Search for the cell housing the specified text and yield its (x, y) center coordinate. 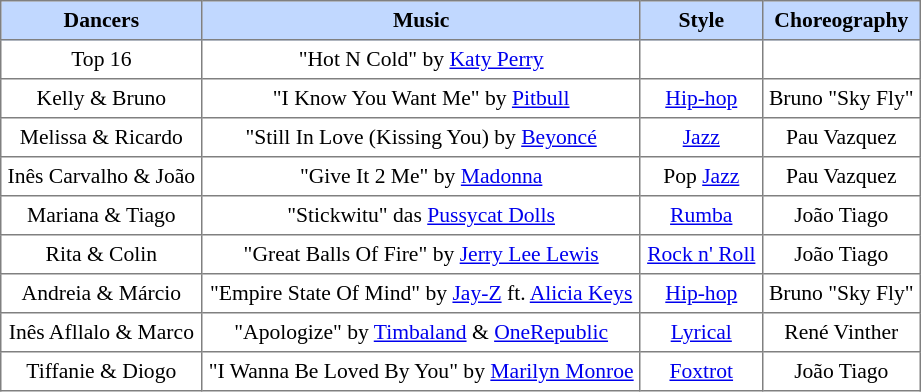
"I Wanna Be Loved By You" by Marilyn Monroe (422, 372)
"Empire State Of Mind" by Jay-Z ft. Alicia Keys (422, 294)
"Give It 2 Me" by Madonna (422, 176)
Inês Afllalo & Marco (102, 332)
"Stickwitu" das Pussycat Dolls (422, 216)
"Great Balls Of Fire" by Jerry Lee Lewis (422, 254)
Rock n' Roll (701, 254)
Choreography (841, 20)
Inês Carvalho & João (102, 176)
"I Know You Want Me" by Pitbull (422, 98)
Pop Jazz (701, 176)
"Hot N Cold" by Katy Perry (422, 60)
Melissa & Ricardo (102, 138)
Rita & Colin (102, 254)
René Vinther (841, 332)
"Still In Love (Kissing You) by Beyoncé (422, 138)
Lyrical (701, 332)
Music (422, 20)
Jazz (701, 138)
Tiffanie & Diogo (102, 372)
Rumba (701, 216)
Top 16 (102, 60)
Andreia & Márcio (102, 294)
"Apologize" by Timbaland & OneRepublic (422, 332)
Foxtrot (701, 372)
Style (701, 20)
Mariana & Tiago (102, 216)
Dancers (102, 20)
Kelly & Bruno (102, 98)
